Return the [X, Y] coordinate for the center point of the cell that contains the specified text.  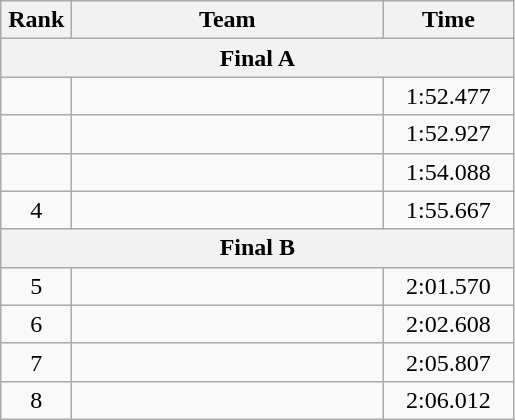
2:01.570 [448, 286]
1:55.667 [448, 210]
1:52.477 [448, 96]
Rank [36, 20]
5 [36, 286]
8 [36, 400]
2:02.608 [448, 324]
Team [228, 20]
1:54.088 [448, 172]
Time [448, 20]
2:05.807 [448, 362]
Final B [258, 248]
Final A [258, 58]
7 [36, 362]
4 [36, 210]
6 [36, 324]
1:52.927 [448, 134]
2:06.012 [448, 400]
